Detect which cell encompasses the target text, then output its (x, y) center coordinate. 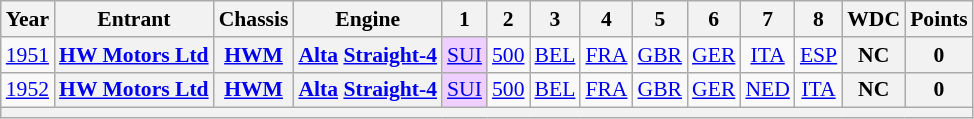
2 (508, 19)
ESP (818, 55)
1951 (28, 55)
Chassis (254, 19)
NED (767, 90)
4 (606, 19)
1952 (28, 90)
6 (714, 19)
8 (818, 19)
1 (464, 19)
Year (28, 19)
5 (660, 19)
Entrant (134, 19)
WDC (874, 19)
Points (939, 19)
Engine (368, 19)
7 (767, 19)
3 (556, 19)
